Pinpoint the cell where the given text exists, returning its [X, Y] midpoint coordinate. 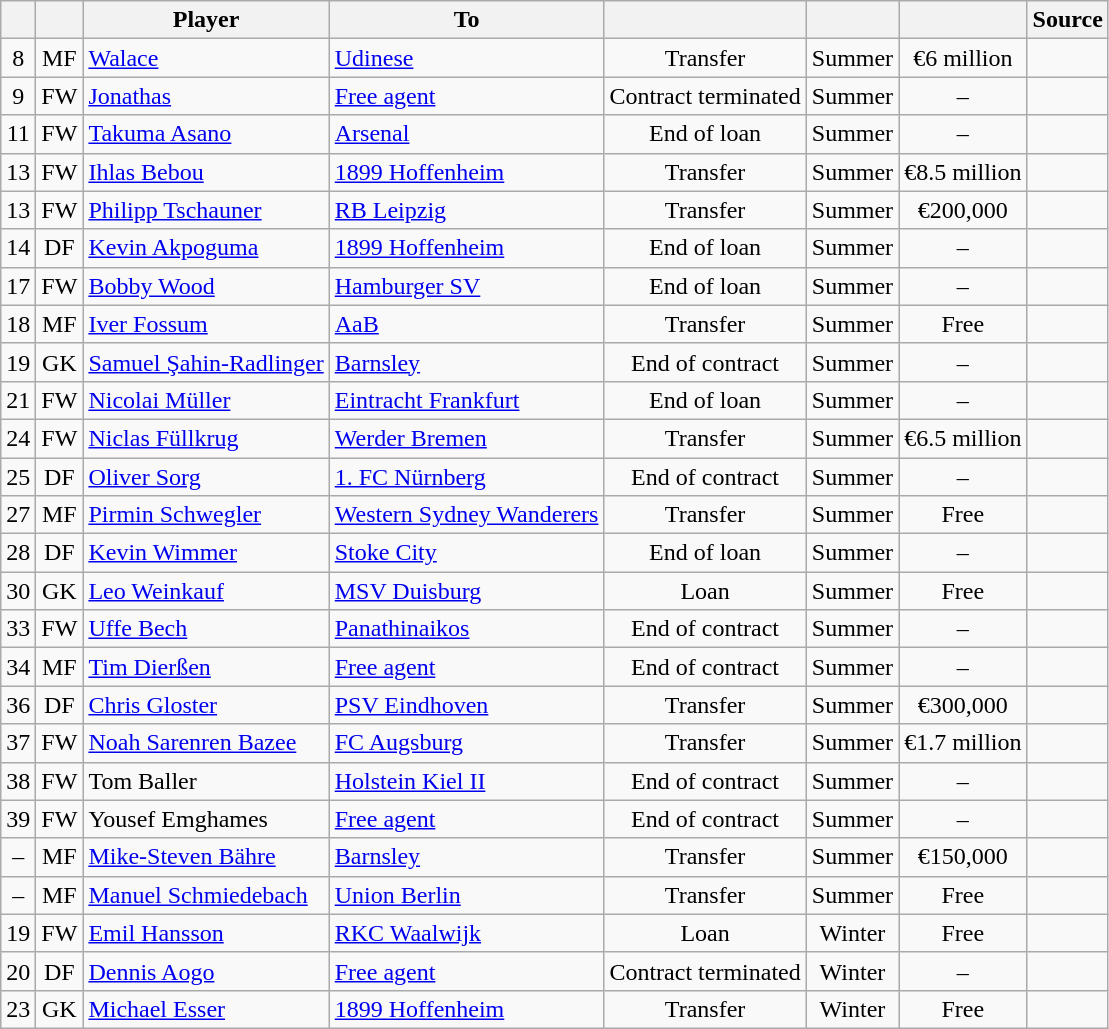
Stoke City [466, 553]
Kevin Wimmer [206, 553]
39 [18, 819]
8 [18, 58]
21 [18, 400]
To [466, 20]
Samuel Şahin-Radlinger [206, 362]
Tim Dierßen [206, 667]
33 [18, 629]
Western Sydney Wanderers [466, 515]
17 [18, 286]
Eintracht Frankfurt [466, 400]
37 [18, 743]
23 [18, 1009]
34 [18, 667]
Emil Hansson [206, 933]
20 [18, 971]
€6.5 million [963, 438]
Ihlas Bebou [206, 172]
MSV Duisburg [466, 591]
AaB [466, 324]
Oliver Sorg [206, 477]
Jonathas [206, 96]
Iver Fossum [206, 324]
€300,000 [963, 705]
Panathinaikos [466, 629]
Yousef Emghames [206, 819]
RB Leipzig [466, 210]
PSV Eindhoven [466, 705]
€6 million [963, 58]
Uffe Bech [206, 629]
25 [18, 477]
Philipp Tschauner [206, 210]
Arsenal [466, 134]
Holstein Kiel II [466, 781]
14 [18, 248]
24 [18, 438]
9 [18, 96]
Pirmin Schwegler [206, 515]
€1.7 million [963, 743]
Hamburger SV [466, 286]
FC Augsburg [466, 743]
Niclas Füllkrug [206, 438]
Source [1068, 20]
11 [18, 134]
RKC Waalwijk [466, 933]
Bobby Wood [206, 286]
28 [18, 553]
€150,000 [963, 857]
18 [18, 324]
€8.5 million [963, 172]
€200,000 [963, 210]
Dennis Aogo [206, 971]
Leo Weinkauf [206, 591]
Werder Bremen [466, 438]
Noah Sarenren Bazee [206, 743]
Tom Baller [206, 781]
30 [18, 591]
27 [18, 515]
Michael Esser [206, 1009]
Player [206, 20]
Udinese [466, 58]
Kevin Akpoguma [206, 248]
Mike-Steven Bähre [206, 857]
36 [18, 705]
Manuel Schmiedebach [206, 895]
1. FC Nürnberg [466, 477]
Chris Gloster [206, 705]
Walace [206, 58]
Takuma Asano [206, 134]
38 [18, 781]
Union Berlin [466, 895]
Nicolai Müller [206, 400]
